Capture the cell that displays the provided text and extract its [x, y] central coordinate. 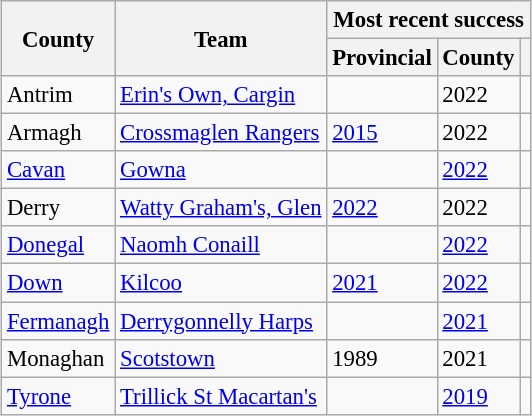
Kilcoo [221, 283]
Trillick St Macartan's [221, 396]
2015 [382, 133]
Erin's Own, Cargin [221, 95]
Tyrone [58, 396]
Provincial [382, 58]
Crossmaglen Rangers [221, 133]
Naomh Conaill [221, 245]
Down [58, 283]
Scotstown [221, 358]
Team [221, 38]
Cavan [58, 170]
Most recent success [429, 20]
Antrim [58, 95]
Monaghan [58, 358]
Derrygonnelly Harps [221, 321]
Fermanagh [58, 321]
1989 [382, 358]
2019 [478, 396]
Watty Graham's, Glen [221, 208]
Derry [58, 208]
Gowna [221, 170]
Armagh [58, 133]
Donegal [58, 245]
